Output the (X, Y) coordinate of the center of the cell containing the given text.  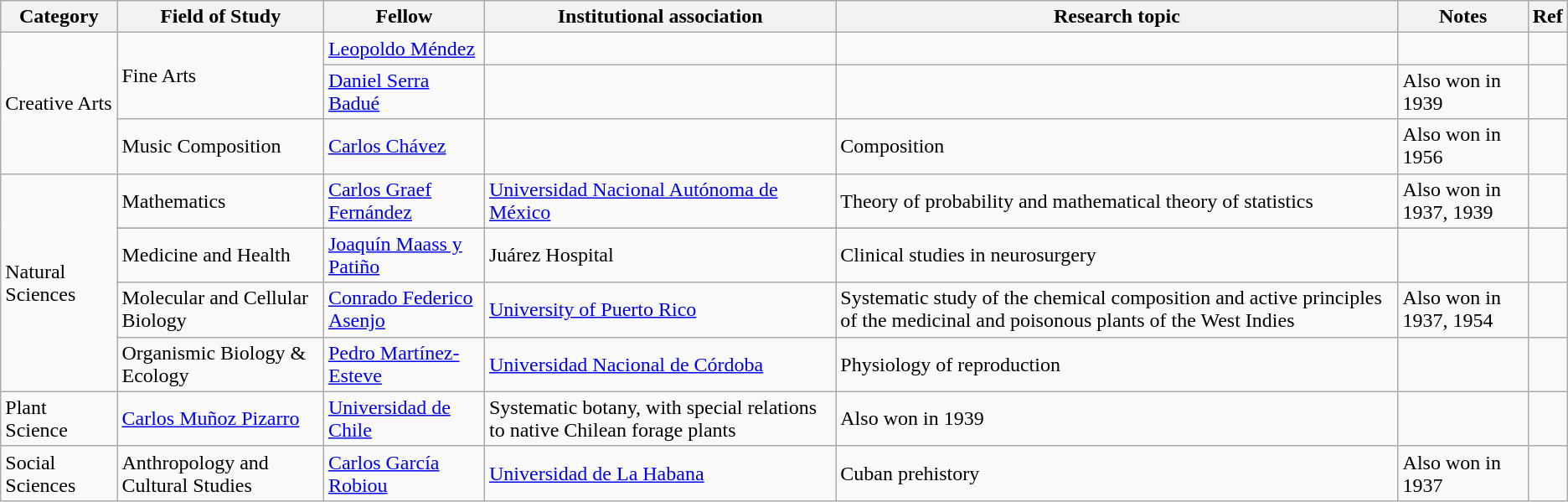
Universidad de La Habana (660, 473)
Institutional association (660, 17)
Leopoldo Méndez (404, 49)
Carlos Chávez (404, 146)
Carlos Graef Fernández (404, 201)
Also won in 1937 (1462, 473)
Social Sciences (59, 473)
Field of Study (220, 17)
Medicine and Health (220, 255)
Universidad Nacional de Córdoba (660, 364)
Pedro Martínez-Esteve (404, 364)
Theory of probability and mathematical theory of statistics (1117, 201)
Clinical studies in neurosurgery (1117, 255)
Universidad de Chile (404, 419)
Ref (1548, 17)
Research topic (1117, 17)
Composition (1117, 146)
Mathematics (220, 201)
Also won in 1956 (1462, 146)
Organismic Biology & Ecology (220, 364)
Daniel Serra Badué (404, 92)
Physiology of reproduction (1117, 364)
Universidad Nacional Autónoma de México (660, 201)
Carlos Muñoz Pizarro (220, 419)
Fellow (404, 17)
Conrado Federico Asenjo (404, 310)
Joaquín Maass y Patiño (404, 255)
University of Puerto Rico (660, 310)
Cuban prehistory (1117, 473)
Juárez Hospital (660, 255)
Music Composition (220, 146)
Fine Arts (220, 75)
Natural Sciences (59, 282)
Category (59, 17)
Creative Arts (59, 103)
Molecular and Cellular Biology (220, 310)
Plant Science (59, 419)
Also won in 1937, 1939 (1462, 201)
Also won in 1937, 1954 (1462, 310)
Systematic study of the chemical composition and active principles of the medicinal and poisonous plants of the West Indies (1117, 310)
Anthropology and Cultural Studies (220, 473)
Carlos García Robiou (404, 473)
Notes (1462, 17)
Systematic botany, with special relations to native Chilean forage plants (660, 419)
